Detect which cell encompasses the target text, then output its [X, Y] center coordinate. 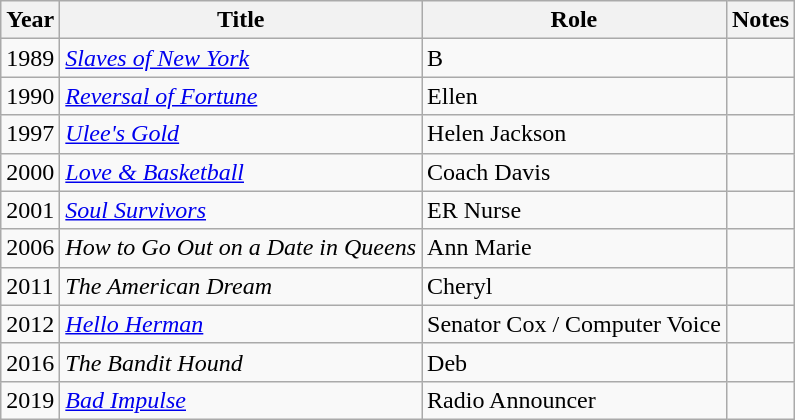
1989 [30, 58]
Bad Impulse [241, 400]
How to Go Out on a Date in Queens [241, 248]
2011 [30, 286]
2016 [30, 362]
Reversal of Fortune [241, 96]
Role [574, 20]
2006 [30, 248]
Notes [760, 20]
2000 [30, 172]
Soul Survivors [241, 210]
Coach Davis [574, 172]
Cheryl [574, 286]
2019 [30, 400]
Hello Herman [241, 324]
Helen Jackson [574, 134]
Ulee's Gold [241, 134]
Slaves of New York [241, 58]
Senator Cox / Computer Voice [574, 324]
The American Dream [241, 286]
Year [30, 20]
ER Nurse [574, 210]
B [574, 58]
Ann Marie [574, 248]
Radio Announcer [574, 400]
1990 [30, 96]
2012 [30, 324]
Deb [574, 362]
The Bandit Hound [241, 362]
Title [241, 20]
Love & Basketball [241, 172]
2001 [30, 210]
1997 [30, 134]
Ellen [574, 96]
